Provide the (x, y) coordinate of the cell's center where the given text is located.  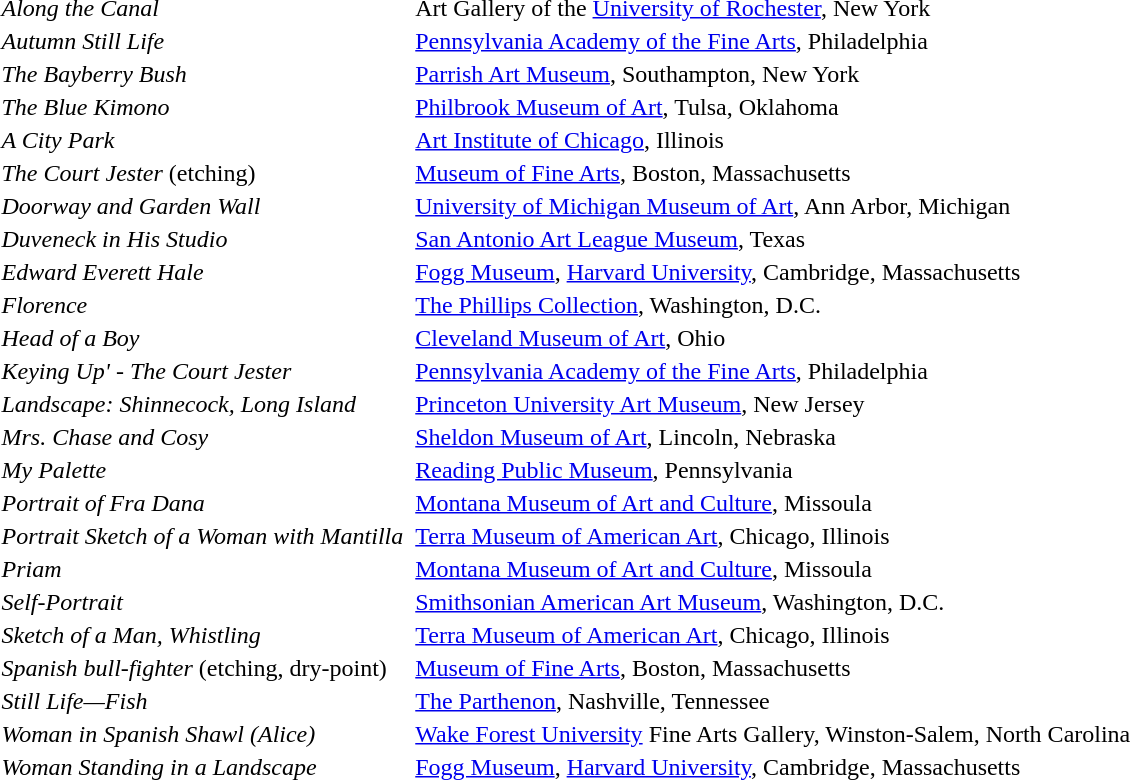
Florence (202, 305)
Still Life—Fish (202, 701)
Spanish bull-fighter (etching, dry-point) (202, 668)
Mrs. Chase and Cosy (202, 437)
The Blue Kimono (202, 107)
Keying Up' - The Court Jester (202, 371)
Edward Everett Hale (202, 272)
Duveneck in His Studio (202, 239)
The Bayberry Bush (202, 74)
Self-Portrait (202, 602)
Autumn Still Life (202, 41)
Portrait of Fra Dana (202, 503)
My Palette (202, 470)
Landscape: Shinnecock, Long Island (202, 404)
Sketch of a Man, Whistling (202, 635)
Doorway and Garden Wall (202, 206)
Woman in Spanish Shawl (Alice) (202, 734)
Priam (202, 569)
The Court Jester (etching) (202, 173)
Head of a Boy (202, 338)
A City Park (202, 140)
Portrait Sketch of a Woman with Mantilla (202, 536)
